Scan for the cell matching the given text and deliver its (x, y) coordinate at center. 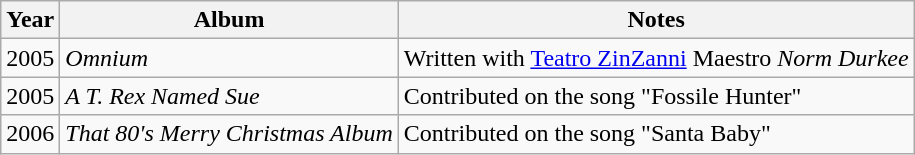
A T. Rex Named Sue (229, 96)
Written with Teatro ZinZanni Maestro Norm Durkee (656, 58)
Contributed on the song "Santa Baby" (656, 134)
Contributed on the song "Fossile Hunter" (656, 96)
That 80's Merry Christmas Album (229, 134)
Year (30, 20)
Album (229, 20)
Notes (656, 20)
2006 (30, 134)
Omnium (229, 58)
